Return the (X, Y) coordinate for the center point of the cell that contains the specified text.  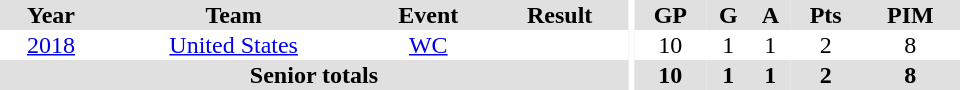
PIM (910, 15)
Result (560, 15)
Event (428, 15)
WC (428, 45)
Pts (826, 15)
2018 (51, 45)
A (770, 15)
GP (670, 15)
United States (234, 45)
Year (51, 15)
Senior totals (314, 75)
Team (234, 15)
G (728, 15)
